Search for the cell housing the specified text and yield its (x, y) center coordinate. 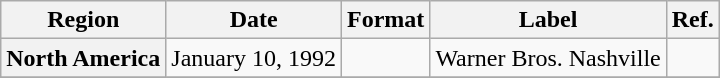
Format (385, 20)
Label (548, 20)
Warner Bros. Nashville (548, 58)
North America (84, 58)
Ref. (692, 20)
Date (254, 20)
January 10, 1992 (254, 58)
Region (84, 20)
